Scan for the cell matching the given text and deliver its [x, y] coordinate at center. 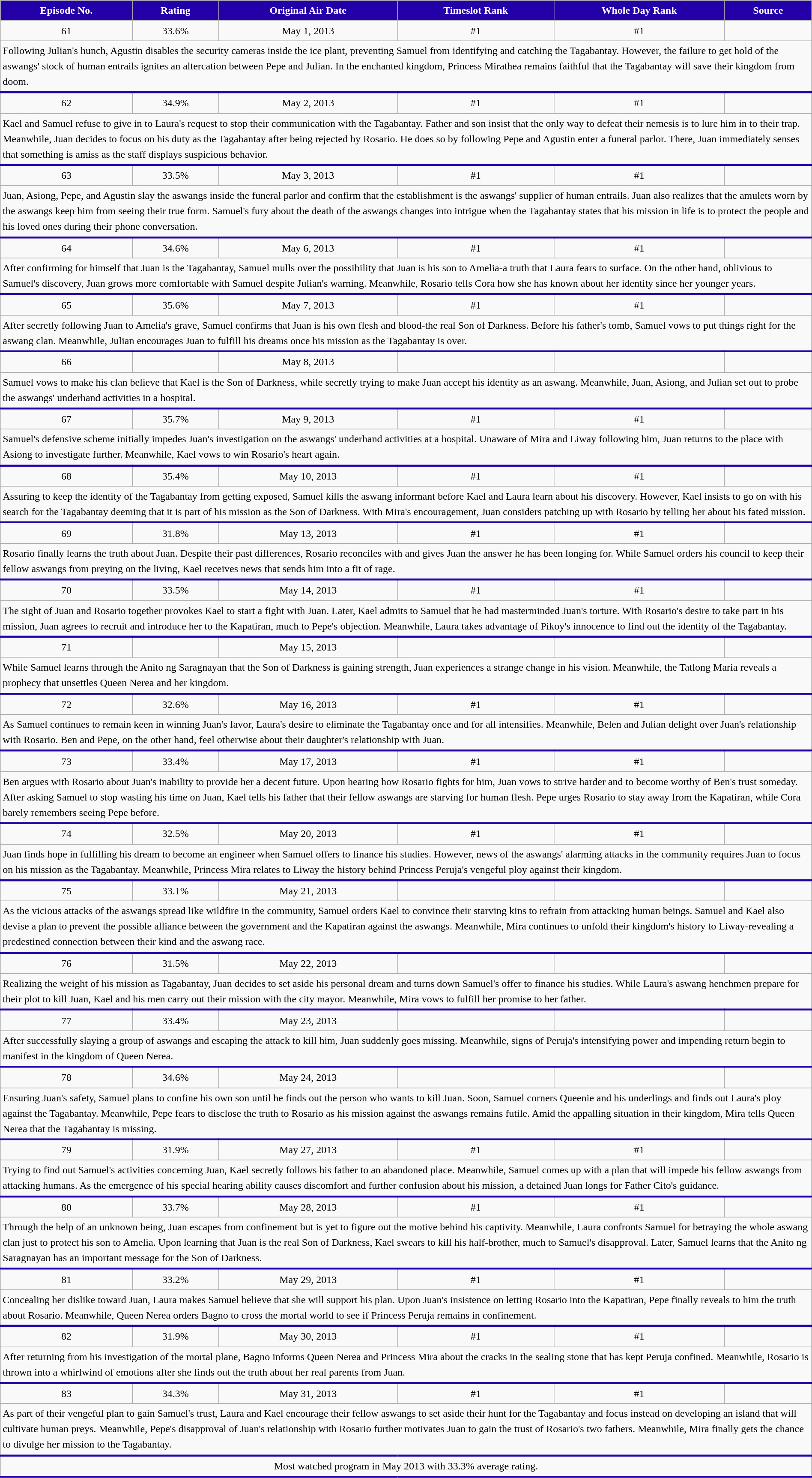
74 [66, 834]
May 14, 2013 [307, 590]
33.2% [176, 1280]
May 27, 2013 [307, 1150]
34.3% [176, 1394]
May 24, 2013 [307, 1077]
May 13, 2013 [307, 533]
68 [66, 476]
66 [66, 362]
May 3, 2013 [307, 176]
Original Air Date [307, 10]
63 [66, 176]
May 17, 2013 [307, 761]
May 22, 2013 [307, 963]
67 [66, 419]
May 29, 2013 [307, 1280]
May 31, 2013 [307, 1394]
Whole Day Rank [639, 10]
May 15, 2013 [307, 647]
77 [66, 1020]
75 [66, 890]
33.7% [176, 1207]
May 1, 2013 [307, 31]
May 10, 2013 [307, 476]
62 [66, 103]
May 30, 2013 [307, 1336]
32.6% [176, 705]
May 21, 2013 [307, 890]
34.9% [176, 103]
81 [66, 1280]
35.4% [176, 476]
Timeslot Rank [476, 10]
78 [66, 1077]
83 [66, 1394]
Rating [176, 10]
33.1% [176, 890]
79 [66, 1150]
35.6% [176, 305]
65 [66, 305]
82 [66, 1336]
May 20, 2013 [307, 834]
Episode No. [66, 10]
May 8, 2013 [307, 362]
70 [66, 590]
76 [66, 963]
32.5% [176, 834]
May 6, 2013 [307, 248]
69 [66, 533]
May 7, 2013 [307, 305]
31.8% [176, 533]
71 [66, 647]
May 23, 2013 [307, 1020]
73 [66, 761]
May 2, 2013 [307, 103]
31.5% [176, 963]
Most watched program in May 2013 with 33.3% average rating. [406, 1466]
72 [66, 705]
61 [66, 31]
33.6% [176, 31]
64 [66, 248]
May 9, 2013 [307, 419]
May 16, 2013 [307, 705]
80 [66, 1207]
Source [768, 10]
May 28, 2013 [307, 1207]
35.7% [176, 419]
